For the text-containing cell, return its midpoint in (x, y) coordinate format. 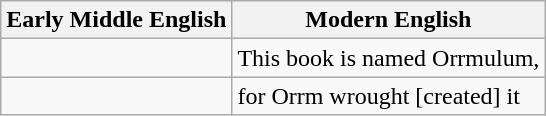
Early Middle English (116, 20)
This book is named Orrmulum, (388, 58)
Modern English (388, 20)
for Orrm wrought [created] it (388, 96)
